Find where the given text appears and provide that cell's center as [X, Y] coordinate. 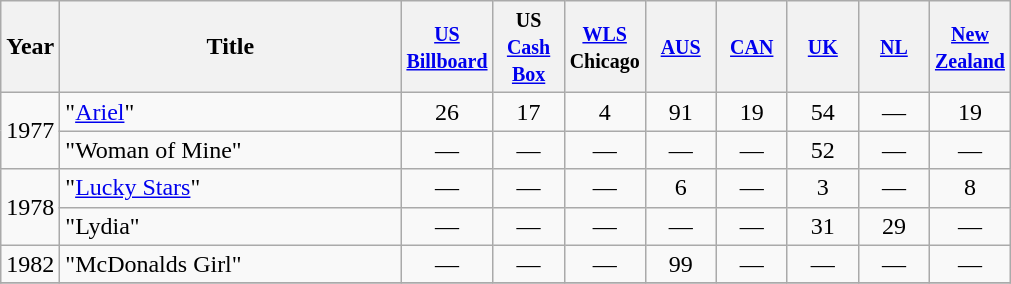
CAN [752, 47]
WLS Chicago [604, 47]
"Lucky Stars" [230, 188]
UK [822, 47]
"Woman of Mine" [230, 150]
3 [822, 188]
54 [822, 112]
26 [447, 112]
Year [30, 47]
"Lydia" [230, 226]
"McDonalds Girl" [230, 264]
8 [970, 188]
Title [230, 47]
99 [680, 264]
91 [680, 112]
New Zealand [970, 47]
US Billboard [447, 47]
52 [822, 150]
4 [604, 112]
1982 [30, 264]
US Cash Box [528, 47]
AUS [680, 47]
31 [822, 226]
"Ariel" [230, 112]
1978 [30, 207]
17 [528, 112]
6 [680, 188]
1977 [30, 131]
NL [894, 47]
29 [894, 226]
